Extract the (X, Y) coordinate from the center of the cell holding the provided text.  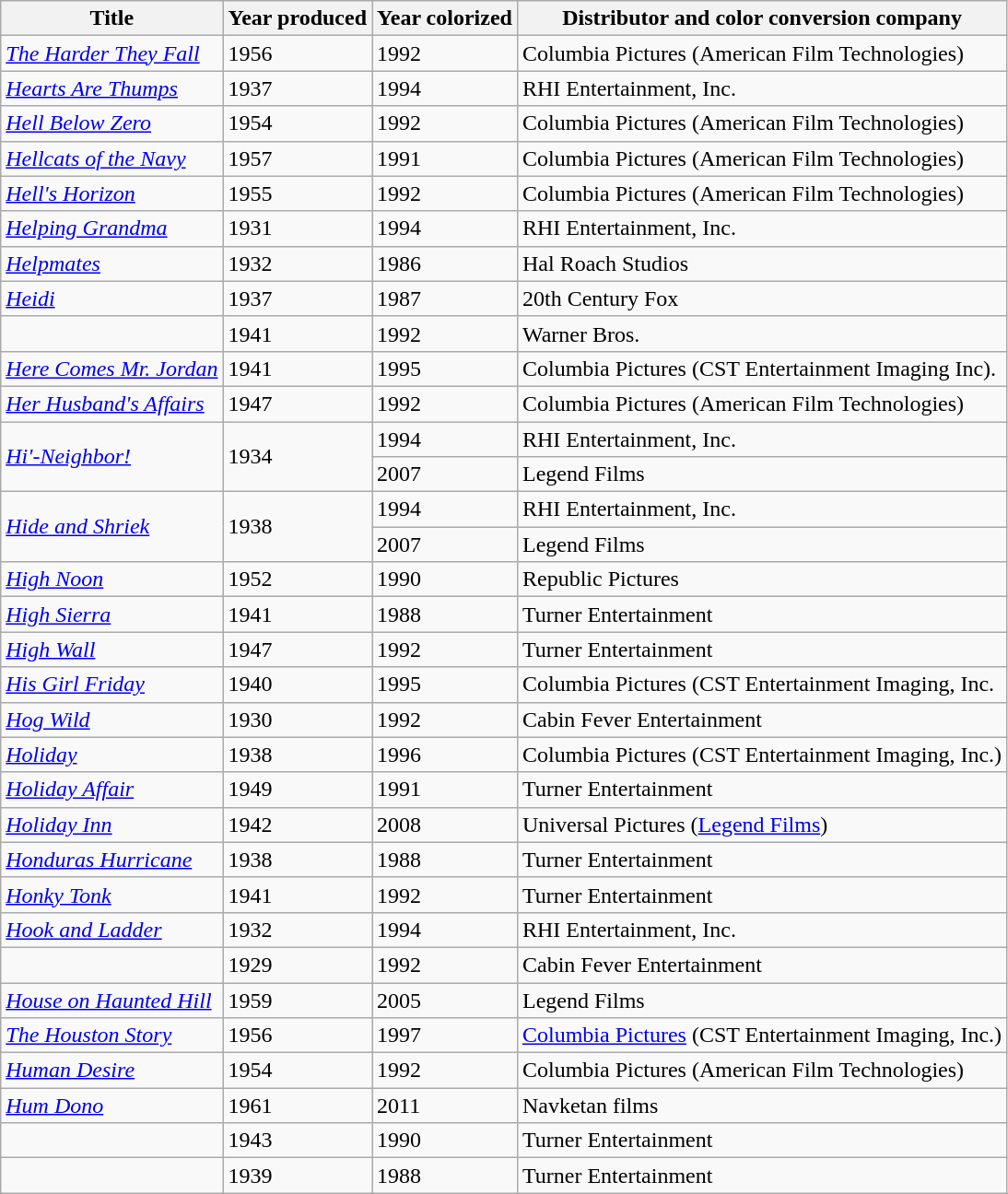
1997 (445, 1036)
Warner Bros. (761, 334)
1939 (298, 1176)
1986 (445, 263)
Hearts Are Thumps (112, 88)
1930 (298, 720)
House on Haunted Hill (112, 1000)
Year colorized (445, 18)
Holiday Affair (112, 790)
1996 (445, 755)
High Sierra (112, 615)
Hog Wild (112, 720)
20th Century Fox (761, 298)
Hal Roach Studios (761, 263)
Hell Below Zero (112, 123)
2005 (445, 1000)
Universal Pictures (Legend Films) (761, 825)
Her Husband's Affairs (112, 404)
1987 (445, 298)
2011 (445, 1106)
Here Comes Mr. Jordan (112, 369)
Honduras Hurricane (112, 860)
1961 (298, 1106)
1952 (298, 579)
Helpmates (112, 263)
Republic Pictures (761, 579)
The Houston Story (112, 1036)
Navketan films (761, 1106)
Distributor and color conversion company (761, 18)
Honky Tonk (112, 895)
1959 (298, 1000)
Hook and Ladder (112, 930)
Title (112, 18)
Columbia Pictures (CST Entertainment Imaging Inc). (761, 369)
1955 (298, 193)
Heidi (112, 298)
Human Desire (112, 1071)
1940 (298, 685)
1929 (298, 965)
1942 (298, 825)
Holiday (112, 755)
1957 (298, 158)
His Girl Friday (112, 685)
Hum Dono (112, 1106)
Year produced (298, 18)
Hellcats of the Navy (112, 158)
1931 (298, 228)
Hide and Shriek (112, 527)
1934 (298, 457)
High Wall (112, 650)
The Harder They Fall (112, 53)
Hi'-Neighbor! (112, 457)
1943 (298, 1141)
Holiday Inn (112, 825)
Helping Grandma (112, 228)
2008 (445, 825)
Hell's Horizon (112, 193)
1949 (298, 790)
High Noon (112, 579)
Columbia Pictures (CST Entertainment Imaging, Inc. (761, 685)
